Search for the cell housing the specified text and yield its [x, y] center coordinate. 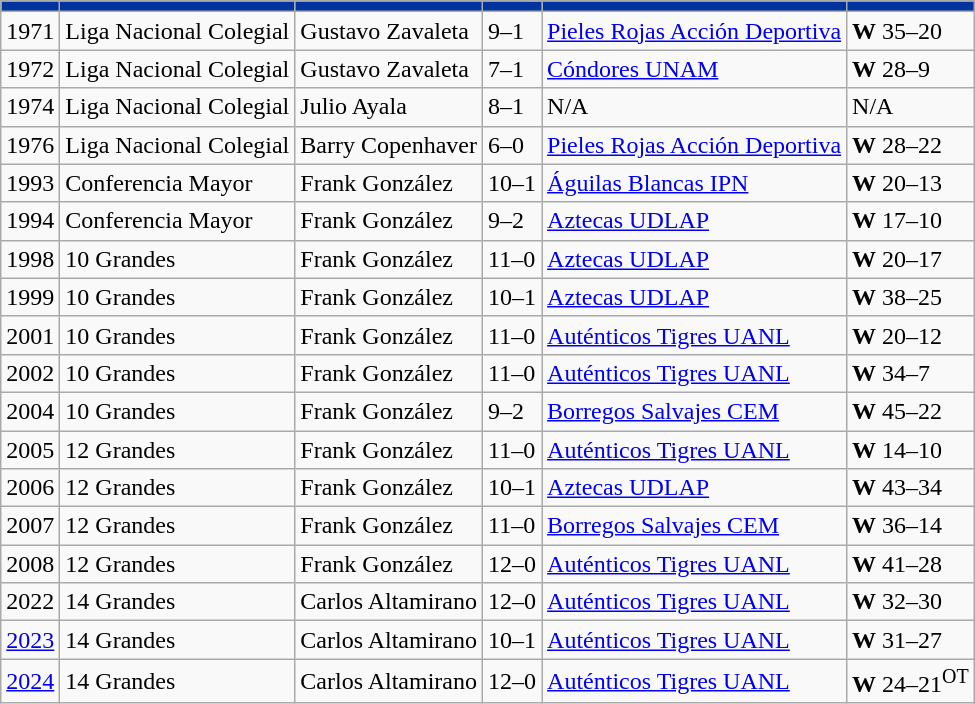
W 14–10 [911, 449]
2007 [30, 526]
1971 [30, 31]
W 32–30 [911, 602]
Julio Ayala [389, 107]
W 36–14 [911, 526]
2024 [30, 682]
W 34–7 [911, 373]
W 20–12 [911, 335]
W 20–17 [911, 259]
1972 [30, 69]
8–1 [512, 107]
2004 [30, 411]
1976 [30, 145]
W 28–22 [911, 145]
W 24–21OT [911, 682]
W 38–25 [911, 297]
7–1 [512, 69]
1993 [30, 183]
W 41–28 [911, 564]
2001 [30, 335]
Barry Copenhaver [389, 145]
W 20–13 [911, 183]
Cóndores UNAM [694, 69]
W 31–27 [911, 640]
1999 [30, 297]
1974 [30, 107]
1998 [30, 259]
2008 [30, 564]
2002 [30, 373]
W 43–34 [911, 488]
W 35–20 [911, 31]
W 17–10 [911, 221]
1994 [30, 221]
W 28–9 [911, 69]
9–1 [512, 31]
W 45–22 [911, 411]
Águilas Blancas IPN [694, 183]
2023 [30, 640]
2005 [30, 449]
6–0 [512, 145]
2006 [30, 488]
2022 [30, 602]
